Identify which cell holds the provided text, then report its (x, y) central coordinate. 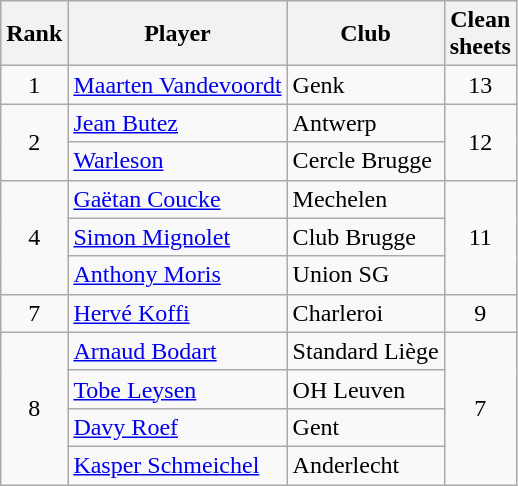
Davy Roef (178, 427)
Simon Mignolet (178, 237)
Club Brugge (366, 237)
Anderlecht (366, 465)
Genk (366, 85)
8 (34, 408)
13 (480, 85)
Arnaud Bodart (178, 351)
Charleroi (366, 313)
Maarten Vandevoordt (178, 85)
11 (480, 237)
4 (34, 237)
Rank (34, 34)
Antwerp (366, 123)
Hervé Koffi (178, 313)
Cleansheets (480, 34)
12 (480, 142)
Gent (366, 427)
Standard Liège (366, 351)
Warleson (178, 161)
2 (34, 142)
Kasper Schmeichel (178, 465)
Tobe Leysen (178, 389)
9 (480, 313)
Player (178, 34)
Union SG (366, 275)
Club (366, 34)
1 (34, 85)
Mechelen (366, 199)
Cercle Brugge (366, 161)
Anthony Moris (178, 275)
Gaëtan Coucke (178, 199)
Jean Butez (178, 123)
OH Leuven (366, 389)
